Detect which cell encompasses the target text, then output its [x, y] center coordinate. 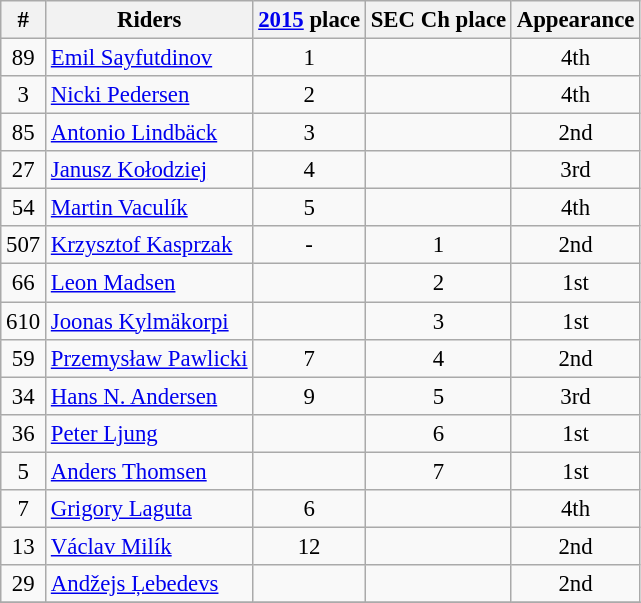
Hans N. Andersen [150, 396]
507 [24, 245]
89 [24, 58]
59 [24, 358]
Przemysław Pawlicki [150, 358]
34 [24, 396]
36 [24, 433]
Nicki Pedersen [150, 95]
27 [24, 170]
Leon Madsen [150, 283]
610 [24, 321]
Antonio Lindbäck [150, 133]
# [24, 20]
9 [309, 396]
54 [24, 208]
Appearance [575, 20]
85 [24, 133]
Riders [150, 20]
13 [24, 546]
Martin Vaculík [150, 208]
Krzysztof Kasprzak [150, 245]
Emil Sayfutdinov [150, 58]
SEC Ch place [438, 20]
Grigory Laguta [150, 509]
Joonas Kylmäkorpi [150, 321]
66 [24, 283]
Andžejs Ļebedevs [150, 584]
2015 place [309, 20]
Václav Milík [150, 546]
- [309, 245]
12 [309, 546]
Peter Ljung [150, 433]
Anders Thomsen [150, 471]
29 [24, 584]
Janusz Kołodziej [150, 170]
